Pinpoint the cell where the given text exists, returning its (X, Y) midpoint coordinate. 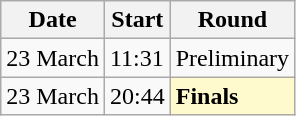
Finals (232, 96)
Start (137, 20)
Round (232, 20)
20:44 (137, 96)
Date (53, 20)
Preliminary (232, 58)
11:31 (137, 58)
